Scan for the cell matching the given text and deliver its (X, Y) coordinate at center. 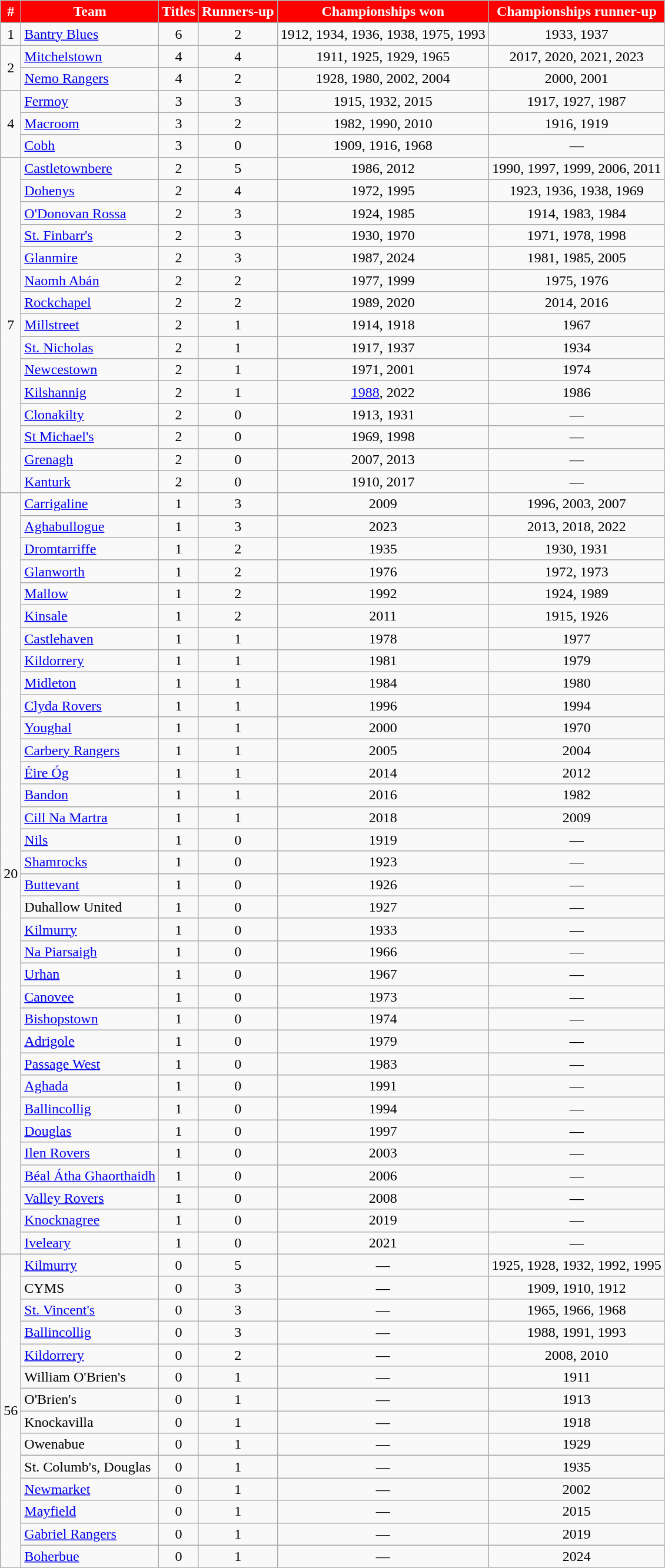
St. Finbarr's (90, 235)
1996 (383, 706)
1966 (383, 952)
Carrigaline (90, 504)
1983 (383, 1064)
1972, 1973 (577, 571)
Bandon (90, 795)
Rockchapel (90, 303)
2015 (577, 1512)
Adrigole (90, 1042)
Passage West (90, 1064)
Midleton (90, 683)
2007, 2013 (383, 459)
1928, 1980, 2002, 2004 (383, 79)
1910, 2017 (383, 482)
Fermoy (90, 101)
Cill Na Martra (90, 818)
2018 (383, 818)
2004 (577, 750)
Grenagh (90, 459)
Gabriel Rangers (90, 1534)
Knocknagree (90, 1220)
1990, 1997, 1999, 2006, 2011 (577, 168)
20 (11, 873)
Béal Átha Ghaorthaidh (90, 1176)
1929 (577, 1444)
1996, 2003, 2007 (577, 504)
2005 (383, 750)
1977 (577, 638)
1911, 1925, 1929, 1965 (383, 56)
1930, 1931 (577, 549)
1965, 1966, 1968 (577, 1310)
1915, 1932, 2015 (383, 101)
1991 (383, 1086)
Boherbue (90, 1556)
1992 (383, 593)
1986 (577, 392)
2013, 2018, 2022 (577, 526)
2008 (383, 1198)
1987, 2024 (383, 258)
Éire Óg (90, 773)
Knockavilla (90, 1422)
1981 (383, 661)
Mallow (90, 593)
1914, 1983, 1984 (577, 213)
Bishopstown (90, 1019)
2008, 2010 (577, 1355)
Dohenys (90, 191)
Owenabue (90, 1444)
1923, 1936, 1938, 1969 (577, 191)
Na Piarsaigh (90, 952)
2012 (577, 773)
Castlehaven (90, 638)
Aghabullogue (90, 526)
Kinsale (90, 616)
2017, 2020, 2021, 2023 (577, 56)
Newcestown (90, 370)
1982 (577, 795)
1981, 1985, 2005 (577, 258)
1913 (577, 1400)
Glanmire (90, 258)
56 (11, 1410)
1970 (577, 728)
St. Nicholas (90, 348)
St. Columb's, Douglas (90, 1467)
Urhan (90, 974)
Dromtarriffe (90, 549)
1978 (383, 638)
Clyda Rovers (90, 706)
Douglas (90, 1131)
1923 (383, 862)
St. Vincent's (90, 1310)
1975, 1976 (577, 281)
Millstreet (90, 325)
Championships won (383, 12)
1909, 1916, 1968 (383, 146)
St Michael's (90, 437)
1971, 1978, 1998 (577, 235)
1924, 1989 (577, 593)
Kanturk (90, 482)
1977, 1999 (383, 281)
Cobh (90, 146)
1988, 2022 (383, 392)
1909, 1910, 1912 (577, 1287)
Kilshannig (90, 392)
7 (11, 325)
Mayfield (90, 1512)
1911 (577, 1377)
2002 (577, 1489)
1997 (383, 1131)
Macroom (90, 124)
1984 (383, 683)
Mitchelstown (90, 56)
1912, 1934, 1936, 1938, 1975, 1993 (383, 34)
1924, 1985 (383, 213)
1988, 1991, 1993 (577, 1332)
1972, 1995 (383, 191)
2024 (577, 1556)
1986, 2012 (383, 168)
6 (178, 34)
Iveleary (90, 1243)
1917, 1937 (383, 348)
2003 (383, 1153)
1969, 1998 (383, 437)
1927 (383, 907)
1919 (383, 840)
1930, 1970 (383, 235)
2000, 2001 (577, 79)
Runners-up (238, 12)
Castletownbere (90, 168)
Glanworth (90, 571)
Nils (90, 840)
1913, 1931 (383, 415)
William O'Brien's (90, 1377)
1933, 1937 (577, 34)
1976 (383, 571)
Buttevant (90, 885)
2021 (383, 1243)
Shamrocks (90, 862)
2014 (383, 773)
2000 (383, 728)
CYMS (90, 1287)
2016 (383, 795)
Naomh Abán (90, 281)
1914, 1918 (383, 325)
Titles (178, 12)
2014, 2016 (577, 303)
1934 (577, 348)
1925, 1928, 1932, 1992, 1995 (577, 1265)
Aghada (90, 1086)
Valley Rovers (90, 1198)
# (11, 12)
1980 (577, 683)
2011 (383, 616)
Championships runner-up (577, 12)
1989, 2020 (383, 303)
1918 (577, 1422)
O'Donovan Rossa (90, 213)
1933 (383, 929)
1971, 2001 (383, 370)
O'Brien's (90, 1400)
Canovee (90, 997)
Team (90, 12)
1917, 1927, 1987 (577, 101)
Carbery Rangers (90, 750)
2006 (383, 1176)
Bantry Blues (90, 34)
1982, 1990, 2010 (383, 124)
Nemo Rangers (90, 79)
Ilen Rovers (90, 1153)
Youghal (90, 728)
2023 (383, 526)
1973 (383, 997)
Duhallow United (90, 907)
1916, 1919 (577, 124)
1915, 1926 (577, 616)
Clonakilty (90, 415)
Newmarket (90, 1489)
1926 (383, 885)
